Detect which cell encompasses the target text, then output its [X, Y] center coordinate. 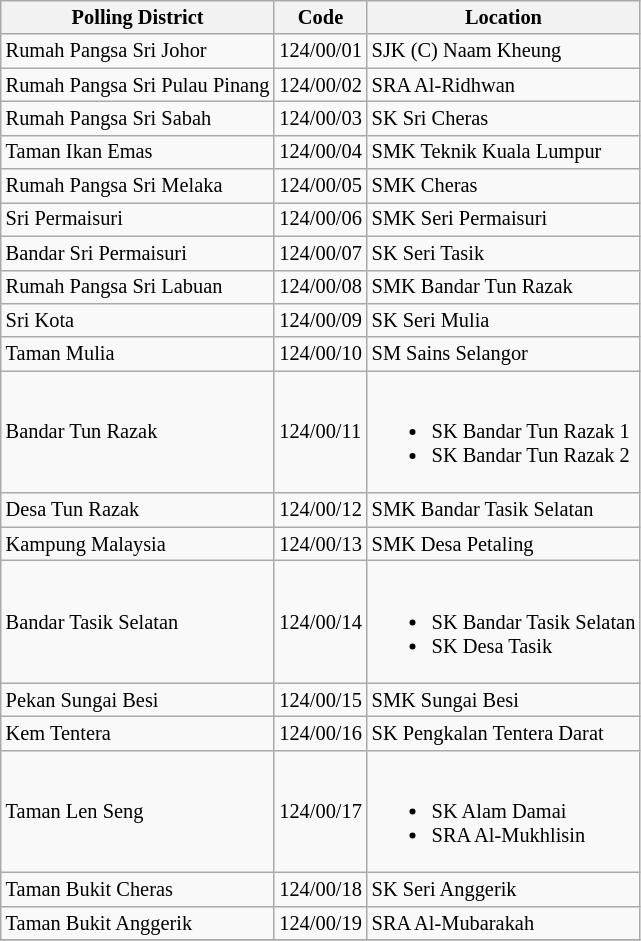
SK Bandar Tasik SelatanSK Desa Tasik [504, 621]
SK Seri Anggerik [504, 889]
124/00/04 [320, 152]
124/00/18 [320, 889]
Taman Bukit Cheras [138, 889]
Rumah Pangsa Sri Pulau Pinang [138, 85]
124/00/07 [320, 253]
124/00/03 [320, 118]
SK Seri Tasik [504, 253]
Kem Tentera [138, 733]
Rumah Pangsa Sri Labuan [138, 287]
SMK Seri Permaisuri [504, 219]
124/00/02 [320, 85]
SMK Desa Petaling [504, 544]
Rumah Pangsa Sri Melaka [138, 186]
Code [320, 17]
Taman Bukit Anggerik [138, 923]
Sri Permaisuri [138, 219]
124/00/19 [320, 923]
124/00/11 [320, 432]
Taman Ikan Emas [138, 152]
124/00/16 [320, 733]
Polling District [138, 17]
124/00/12 [320, 510]
124/00/09 [320, 320]
124/00/15 [320, 700]
SMK Teknik Kuala Lumpur [504, 152]
Rumah Pangsa Sri Johor [138, 51]
Desa Tun Razak [138, 510]
124/00/08 [320, 287]
SMK Bandar Tun Razak [504, 287]
124/00/06 [320, 219]
Bandar Sri Permaisuri [138, 253]
SK Pengkalan Tentera Darat [504, 733]
Location [504, 17]
SMK Sungai Besi [504, 700]
Taman Mulia [138, 354]
Bandar Tun Razak [138, 432]
124/00/10 [320, 354]
SK Seri Mulia [504, 320]
Kampung Malaysia [138, 544]
124/00/01 [320, 51]
SK Alam DamaiSRA Al-Mukhlisin [504, 811]
124/00/05 [320, 186]
SK Bandar Tun Razak 1SK Bandar Tun Razak 2 [504, 432]
SK Sri Cheras [504, 118]
SRA Al-Ridhwan [504, 85]
124/00/17 [320, 811]
SMK Cheras [504, 186]
SMK Bandar Tasik Selatan [504, 510]
SJK (C) Naam Kheung [504, 51]
Rumah Pangsa Sri Sabah [138, 118]
124/00/14 [320, 621]
Bandar Tasik Selatan [138, 621]
SRA Al-Mubarakah [504, 923]
124/00/13 [320, 544]
Taman Len Seng [138, 811]
Pekan Sungai Besi [138, 700]
SM Sains Selangor [504, 354]
Sri Kota [138, 320]
